For the text-containing cell, return its midpoint in [X, Y] coordinate format. 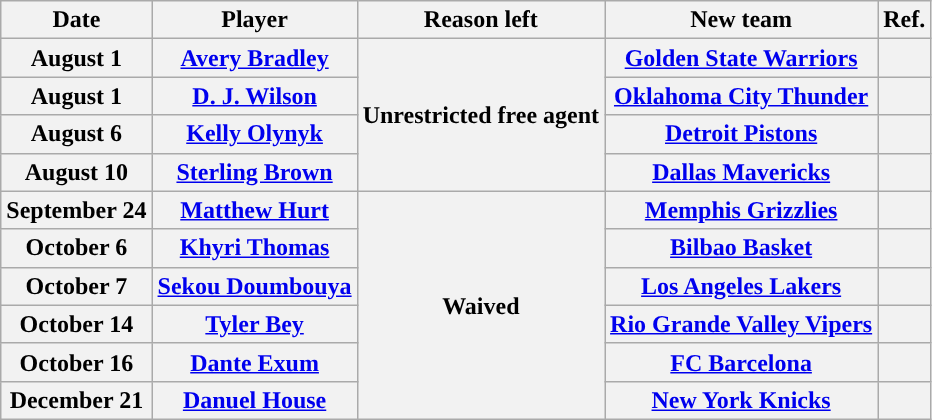
Unrestricted free agent [480, 115]
Sekou Doumbouya [254, 286]
September 24 [76, 210]
New team [742, 20]
October 14 [76, 324]
New York Knicks [742, 400]
Danuel House [254, 400]
October 6 [76, 248]
Sterling Brown [254, 172]
Tyler Bey [254, 324]
Player [254, 20]
October 16 [76, 362]
Rio Grande Valley Vipers [742, 324]
Detroit Pistons [742, 134]
Los Angeles Lakers [742, 286]
August 6 [76, 134]
Oklahoma City Thunder [742, 96]
December 21 [76, 400]
Khyri Thomas [254, 248]
October 7 [76, 286]
Waived [480, 305]
Ref. [904, 20]
FC Barcelona [742, 362]
Memphis Grizzlies [742, 210]
Date [76, 20]
Bilbao Basket [742, 248]
Kelly Olynyk [254, 134]
Dallas Mavericks [742, 172]
Reason left [480, 20]
Golden State Warriors [742, 58]
August 10 [76, 172]
Matthew Hurt [254, 210]
D. J. Wilson [254, 96]
Dante Exum [254, 362]
Avery Bradley [254, 58]
